Return [x, y] of the center of cell containing provided text 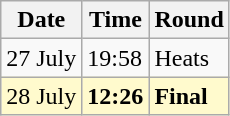
Final [189, 96]
Date [42, 20]
27 July [42, 58]
Time [116, 20]
19:58 [116, 58]
Heats [189, 58]
Round [189, 20]
12:26 [116, 96]
28 July [42, 96]
